Provide the [x, y] coordinate of the cell's center where the given text is located.  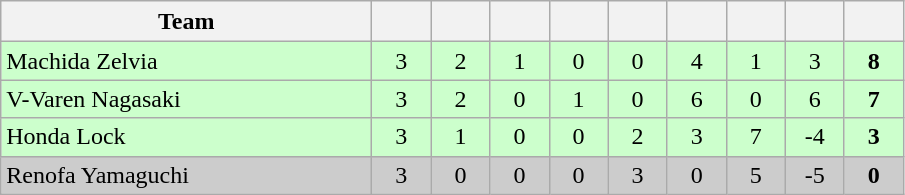
Team [186, 22]
V-Varen Nagasaki [186, 99]
5 [756, 175]
Machida Zelvia [186, 61]
Renofa Yamaguchi [186, 175]
8 [874, 61]
-4 [814, 137]
-5 [814, 175]
Honda Lock [186, 137]
4 [696, 61]
